Provide the [x, y] coordinate of the cell's center where the given text is located.  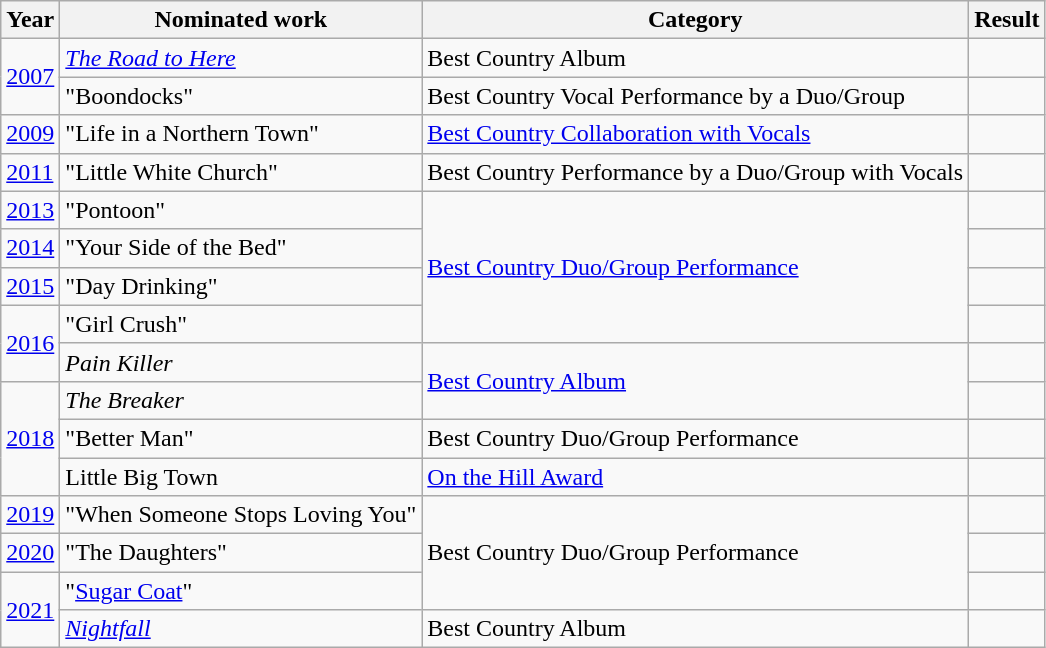
Pain Killer [241, 362]
2016 [30, 343]
"Girl Crush" [241, 324]
"Pontoon" [241, 210]
2018 [30, 438]
On the Hill Award [696, 477]
2015 [30, 286]
Year [30, 20]
The Road to Here [241, 58]
Category [696, 20]
"Life in a Northern Town" [241, 134]
"Day Drinking" [241, 286]
Result [1007, 20]
2019 [30, 515]
Nightfall [241, 629]
"Little White Church" [241, 172]
2013 [30, 210]
"When Someone Stops Loving You" [241, 515]
2011 [30, 172]
Best Country Vocal Performance by a Duo/Group [696, 96]
Best Country Performance by a Duo/Group with Vocals [696, 172]
2014 [30, 248]
"Your Side of the Bed" [241, 248]
2007 [30, 77]
"Boondocks" [241, 96]
"Sugar Coat" [241, 591]
2009 [30, 134]
2021 [30, 610]
"Better Man" [241, 438]
2020 [30, 553]
"The Daughters" [241, 553]
The Breaker [241, 400]
Nominated work [241, 20]
Little Big Town [241, 477]
Best Country Collaboration with Vocals [696, 134]
